Output the [X, Y] coordinate of the center of the cell containing the given text.  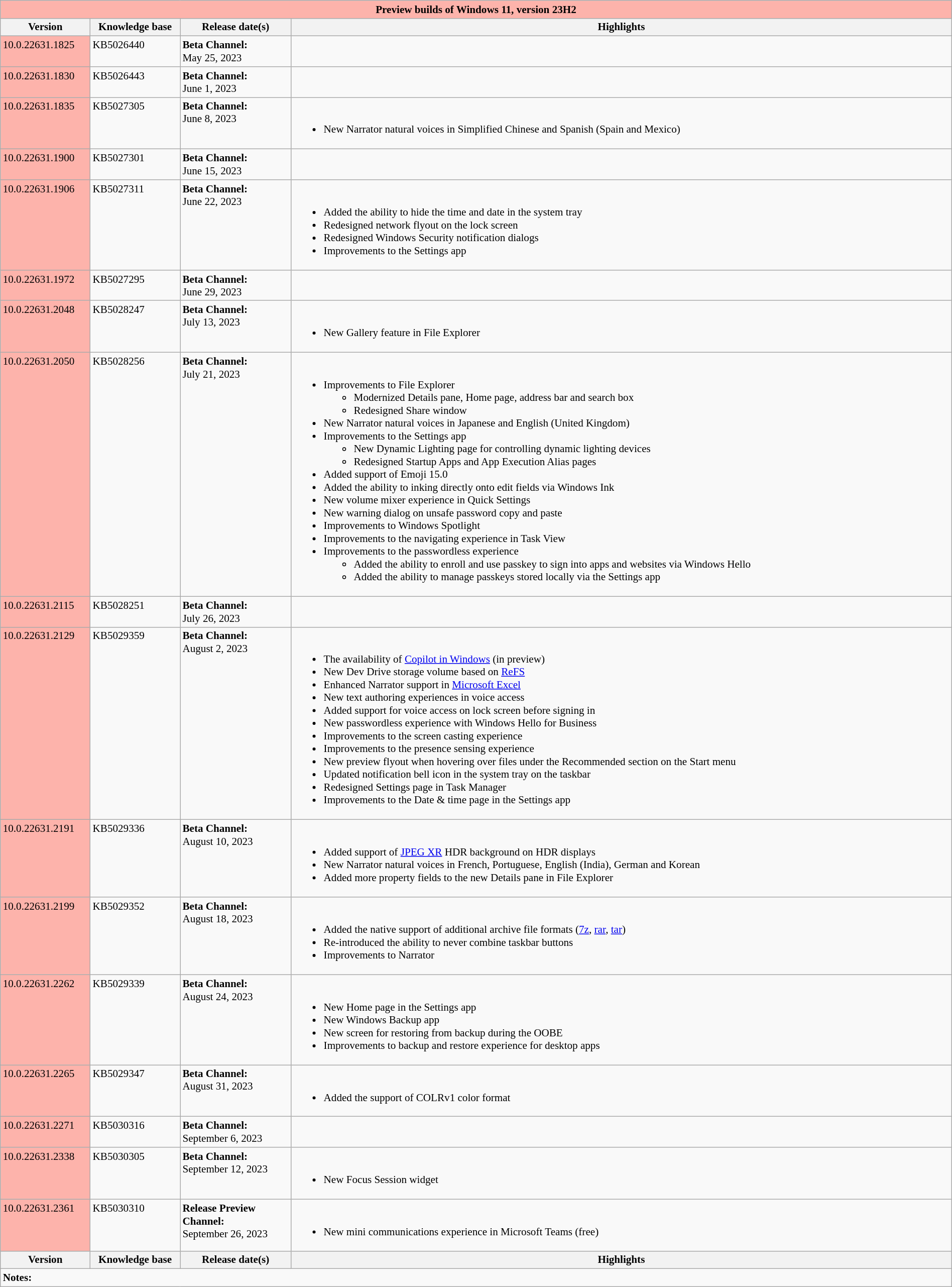
Beta Channel:August 24, 2023 [235, 1020]
10.0.22631.1835 [45, 124]
10.0.22631.2129 [45, 723]
KB5028256 [136, 474]
Beta Channel:July 26, 2023 [235, 612]
Beta Channel:September 6, 2023 [235, 1132]
Preview builds of Windows 11, version 23H2 [476, 9]
Beta Channel:August 31, 2023 [235, 1091]
Added the support of COLRv1 color format [622, 1091]
10.0.22631.1825 [45, 51]
Beta Channel:July 13, 2023 [235, 327]
Beta Channel:August 18, 2023 [235, 936]
10.0.22631.1900 [45, 165]
Beta Channel:June 8, 2023 [235, 124]
Beta Channel:August 10, 2023 [235, 859]
10.0.22631.2115 [45, 612]
KB5029347 [136, 1091]
Beta Channel:May 25, 2023 [235, 51]
KB5028251 [136, 612]
KB5029359 [136, 723]
10.0.22631.2199 [45, 936]
10.0.22631.2191 [45, 859]
Beta Channel:June 29, 2023 [235, 285]
KB5030305 [136, 1173]
KB5026440 [136, 51]
Beta Channel:June 22, 2023 [235, 225]
KB5027301 [136, 165]
Beta Channel:June 15, 2023 [235, 165]
10.0.22631.2048 [45, 327]
10.0.22631.1906 [45, 225]
Beta Channel:August 2, 2023 [235, 723]
Beta Channel:September 12, 2023 [235, 1173]
KB5028247 [136, 327]
New Gallery feature in File Explorer [622, 327]
10.0.22631.2262 [45, 1020]
Beta Channel:July 21, 2023 [235, 474]
10.0.22631.2361 [45, 1225]
KB5030316 [136, 1132]
10.0.22631.2271 [45, 1132]
KB5030310 [136, 1225]
10.0.22631.1972 [45, 285]
KB5029336 [136, 859]
KB5029352 [136, 936]
KB5029339 [136, 1020]
KB5026443 [136, 82]
New Narrator natural voices in Simplified Chinese and Spanish (Spain and Mexico) [622, 124]
KB5027305 [136, 124]
Release Preview Channel:September 26, 2023 [235, 1225]
10.0.22631.1830 [45, 82]
10.0.22631.2050 [45, 474]
Beta Channel:June 1, 2023 [235, 82]
Notes: [476, 1278]
New mini communications experience in Microsoft Teams (free) [622, 1225]
KB5027311 [136, 225]
KB5027295 [136, 285]
10.0.22631.2265 [45, 1091]
New Focus Session widget [622, 1173]
10.0.22631.2338 [45, 1173]
